Output the (X, Y) coordinate of the center of the cell containing the given text.  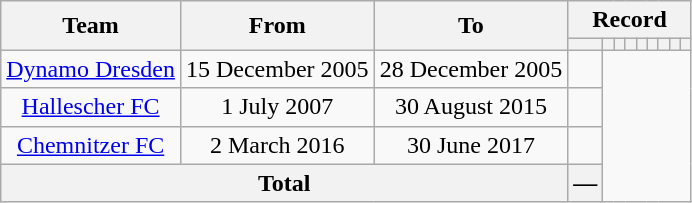
Chemnitzer FC (91, 145)
28 December 2005 (471, 69)
1 July 2007 (277, 107)
Dynamo Dresden (91, 69)
To (471, 26)
30 August 2015 (471, 107)
Team (91, 26)
15 December 2005 (277, 69)
From (277, 26)
30 June 2017 (471, 145)
2 March 2016 (277, 145)
Record (630, 20)
Total (284, 183)
— (586, 183)
Hallescher FC (91, 107)
